Detect which cell encompasses the target text, then output its (x, y) center coordinate. 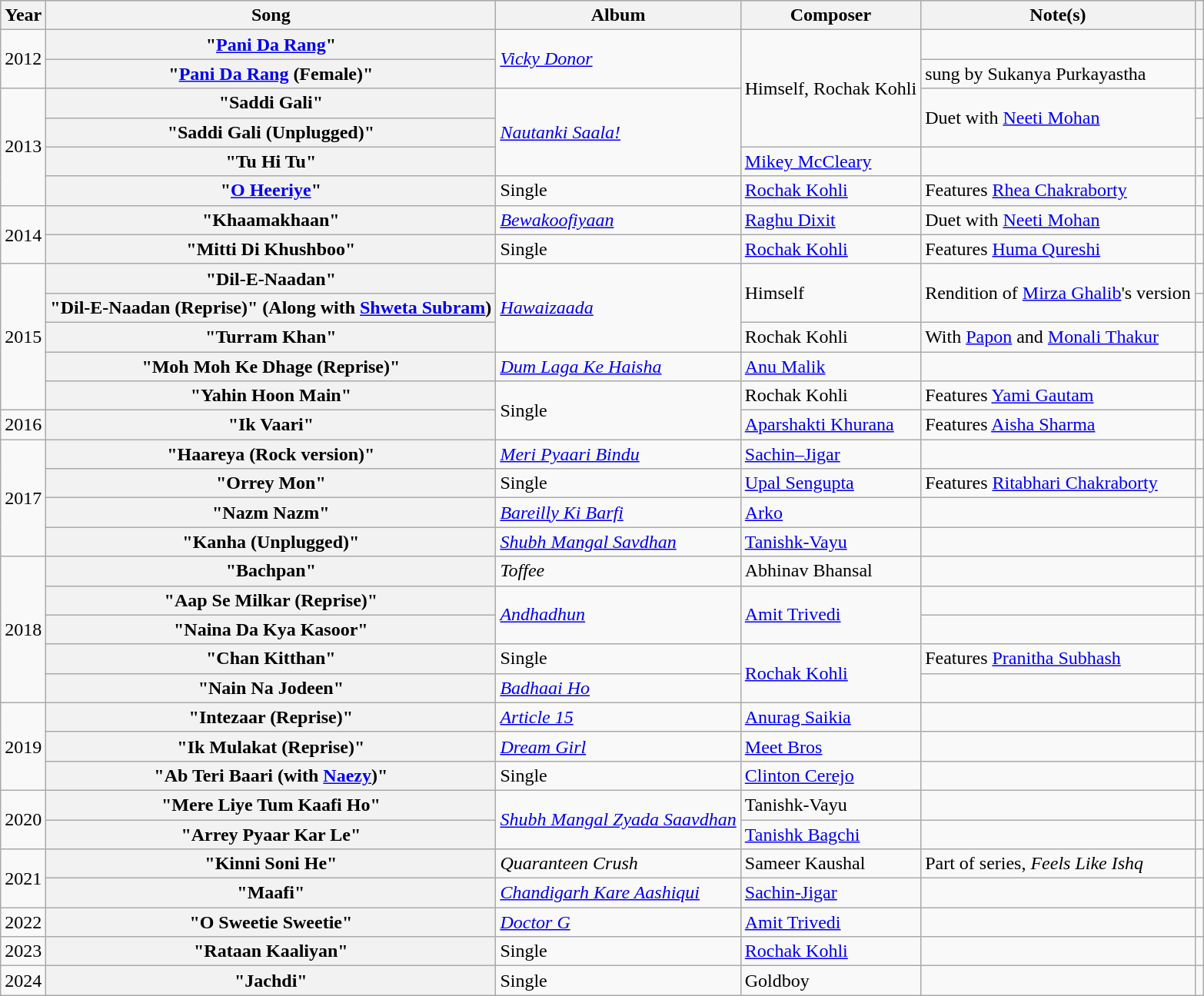
Anurag Saikia (830, 717)
2015 (23, 337)
Features Rhea Chakraborty (1058, 191)
"Dil-E-Naadan (Reprise)" (Along with Shweta Subram) (271, 307)
"Orrey Mon" (271, 483)
Shubh Mangal Savdhan (618, 542)
Abhinav Bhansal (830, 571)
"Aap Se Milkar (Reprise)" (271, 600)
"Saddi Gali (Unplugged)" (271, 132)
Meri Pyaari Bindu (618, 454)
Sachin–Jigar (830, 454)
Song (271, 15)
Dum Laga Ke Haisha (618, 367)
Composer (830, 15)
2019 (23, 746)
"Pani Da Rang" (271, 45)
"Nain Na Jodeen" (271, 688)
"Kanha (Unplugged)" (271, 542)
Arko (830, 513)
Tanishk Bagchi (830, 834)
"Tu Hi Tu" (271, 161)
"Moh Moh Ke Dhage (Reprise)" (271, 367)
"Khaamakhaan" (271, 220)
"Turram Khan" (271, 337)
"Mitti Di Khushboo" (271, 249)
Sachin-Jigar (830, 893)
Vicky Donor (618, 59)
"Saddi Gali" (271, 103)
2016 (23, 425)
Clinton Cerejo (830, 775)
Upal Sengupta (830, 483)
Features Ritabhari Chakraborty (1058, 483)
2024 (23, 981)
Features Aisha Sharma (1058, 425)
"Maafi" (271, 893)
Sameer Kaushal (830, 864)
"Kinni Soni He" (271, 864)
2012 (23, 59)
Badhaai Ho (618, 688)
"O Sweetie Sweetie" (271, 922)
"Ik Vaari" (271, 425)
Aparshakti Khurana (830, 425)
"Arrey Pyaar Kar Le" (271, 834)
"Chan Kitthan" (271, 659)
2023 (23, 951)
2014 (23, 234)
Nautanki Saala! (618, 132)
Hawaizaada (618, 307)
Dream Girl (618, 746)
Year (23, 15)
Toffee (618, 571)
"O Heeriye" (271, 191)
2018 (23, 629)
Himself (830, 293)
Raghu Dixit (830, 220)
"Ab Teri Baari (with Naezy)" (271, 775)
2020 (23, 819)
Part of series, Feels Like Ishq (1058, 864)
"Haareya (Rock version)" (271, 454)
Himself, Rochak Kohli (830, 88)
Meet Bros (830, 746)
"Yahin Hoon Main" (271, 396)
Shubh Mangal Zyada Saavdhan (618, 819)
sung by Sukanya Purkayastha (1058, 74)
Andhadhun (618, 615)
2021 (23, 878)
"Jachdi" (271, 981)
Article 15 (618, 717)
"Bachpan" (271, 571)
Note(s) (1058, 15)
Goldboy (830, 981)
Features Pranitha Subhash (1058, 659)
2017 (23, 498)
"Ik Mulakat (Reprise)" (271, 746)
2013 (23, 147)
"Mere Liye Tum Kaafi Ho" (271, 805)
Chandigarh Kare Aashiqui (618, 893)
2022 (23, 922)
Rendition of Mirza Ghalib's version (1058, 293)
Features Huma Qureshi (1058, 249)
Quaranteen Crush (618, 864)
Bareilly Ki Barfi (618, 513)
"Rataan Kaaliyan" (271, 951)
"Dil-E-Naadan" (271, 278)
"Pani Da Rang (Female)" (271, 74)
Anu Malik (830, 367)
Mikey McCleary (830, 161)
"Nazm Nazm" (271, 513)
Album (618, 15)
With Papon and Monali Thakur (1058, 337)
"Intezaar (Reprise)" (271, 717)
Bewakoofiyaan (618, 220)
Doctor G (618, 922)
Features Yami Gautam (1058, 396)
"Naina Da Kya Kasoor" (271, 629)
